Find where the given text appears and provide that cell's center as (X, Y) coordinate. 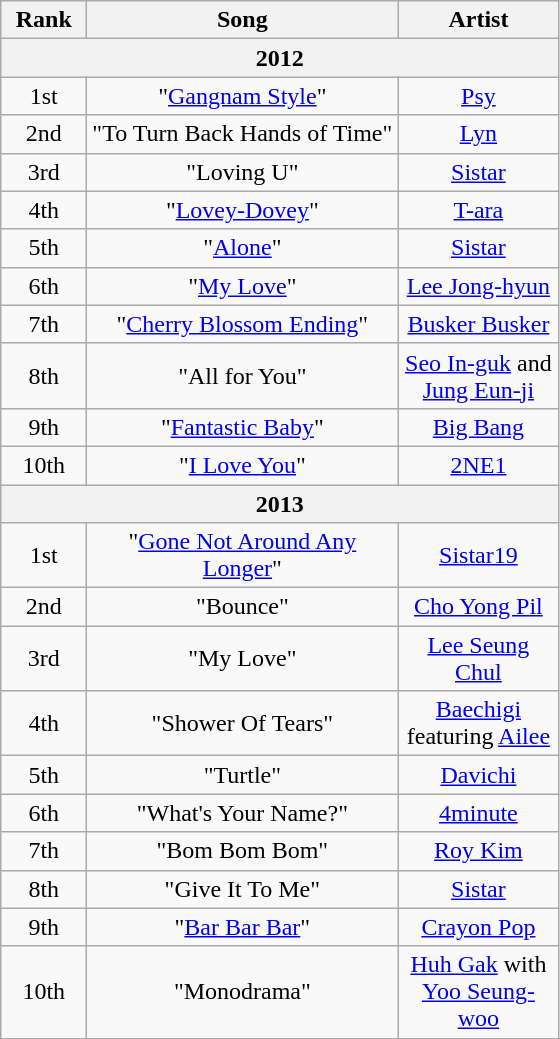
"I Love You" (242, 465)
Sistar19 (478, 556)
"All for You" (242, 376)
Cho Yong Pil (478, 607)
Big Bang (478, 427)
"Bounce" (242, 607)
Lee Jong-hyun (478, 286)
"Loving U" (242, 172)
"Shower Of Tears" (242, 724)
"Lovey-Dovey" (242, 210)
Baechigi featuring Ailee (478, 724)
"Gangnam Style" (242, 96)
Rank (44, 20)
2012 (280, 58)
4minute (478, 813)
"Fantastic Baby" (242, 427)
"What's Your Name?" (242, 813)
"Bar Bar Bar" (242, 927)
"Cherry Blossom Ending" (242, 324)
2013 (280, 503)
"Turtle" (242, 775)
"To Turn Back Hands of Time" (242, 134)
"Give It To Me" (242, 889)
Huh Gak with Yoo Seung-woo (478, 992)
Psy (478, 96)
Busker Busker (478, 324)
"Gone Not Around Any Longer" (242, 556)
Lee Seung Chul (478, 658)
"Alone" (242, 248)
Roy Kim (478, 851)
T-ara (478, 210)
Lyn (478, 134)
2NE1 (478, 465)
"Monodrama" (242, 992)
Seo In-guk andJung Eun-ji (478, 376)
Artist (478, 20)
"Bom Bom Bom" (242, 851)
Song (242, 20)
Crayon Pop (478, 927)
Davichi (478, 775)
